Determine the (X, Y) coordinate at the center of the cell enclosing the given text.  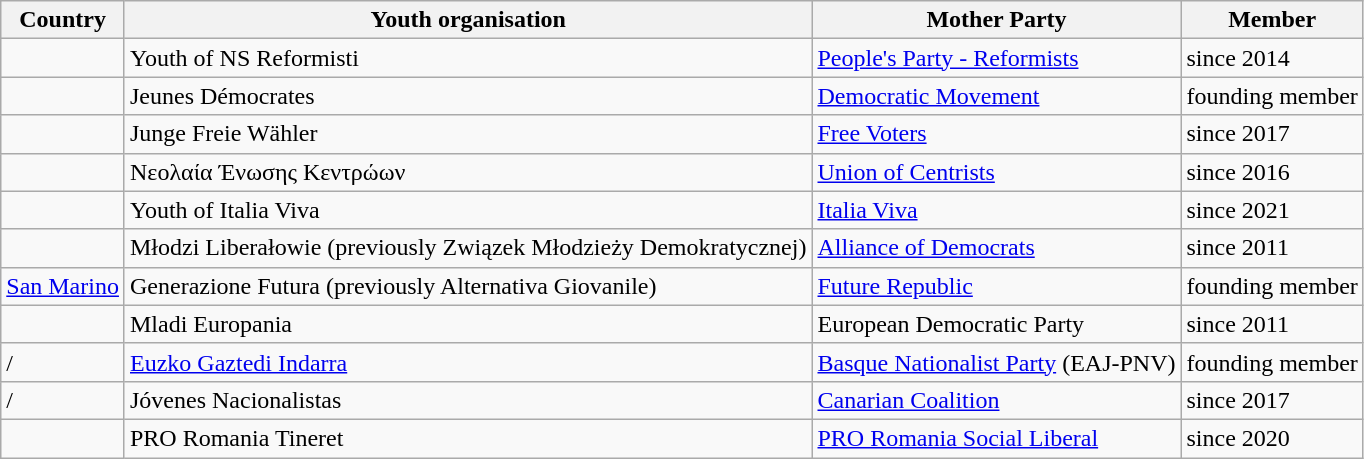
Mother Party (996, 20)
Alliance of Democrats (996, 248)
since 2021 (1272, 210)
Country (63, 20)
San Marino (63, 286)
Mladi Europania (468, 324)
People's Party - Reformists (996, 58)
Basque Nationalist Party (EAJ-PNV) (996, 362)
Generazione Futura (previously Alternativa Giovanile) (468, 286)
European Democratic Party (996, 324)
Member (1272, 20)
Union of Centrists (996, 172)
Jeunes Démocrates (468, 96)
Future Republic (996, 286)
Youth of NS Reformisti (468, 58)
Youth organisation (468, 20)
Democratic Movement (996, 96)
Νεολαία Ένωσης Κεντρώων (468, 172)
PRO Romania Tineret (468, 438)
PRO Romania Social Liberal (996, 438)
since 2020 (1272, 438)
Canarian Coalition (996, 400)
Euzko Gaztedi Indarra (468, 362)
Junge Freie Wähler (468, 134)
Młodzi Liberałowie (previously Związek Młodzieży Demokratycznej) (468, 248)
Jóvenes Nacionalistas (468, 400)
since 2016 (1272, 172)
since 2014 (1272, 58)
Youth of Italia Viva (468, 210)
Italia Viva (996, 210)
Free Voters (996, 134)
